From the cell containing the given text, extract its center point as (x, y) coordinate. 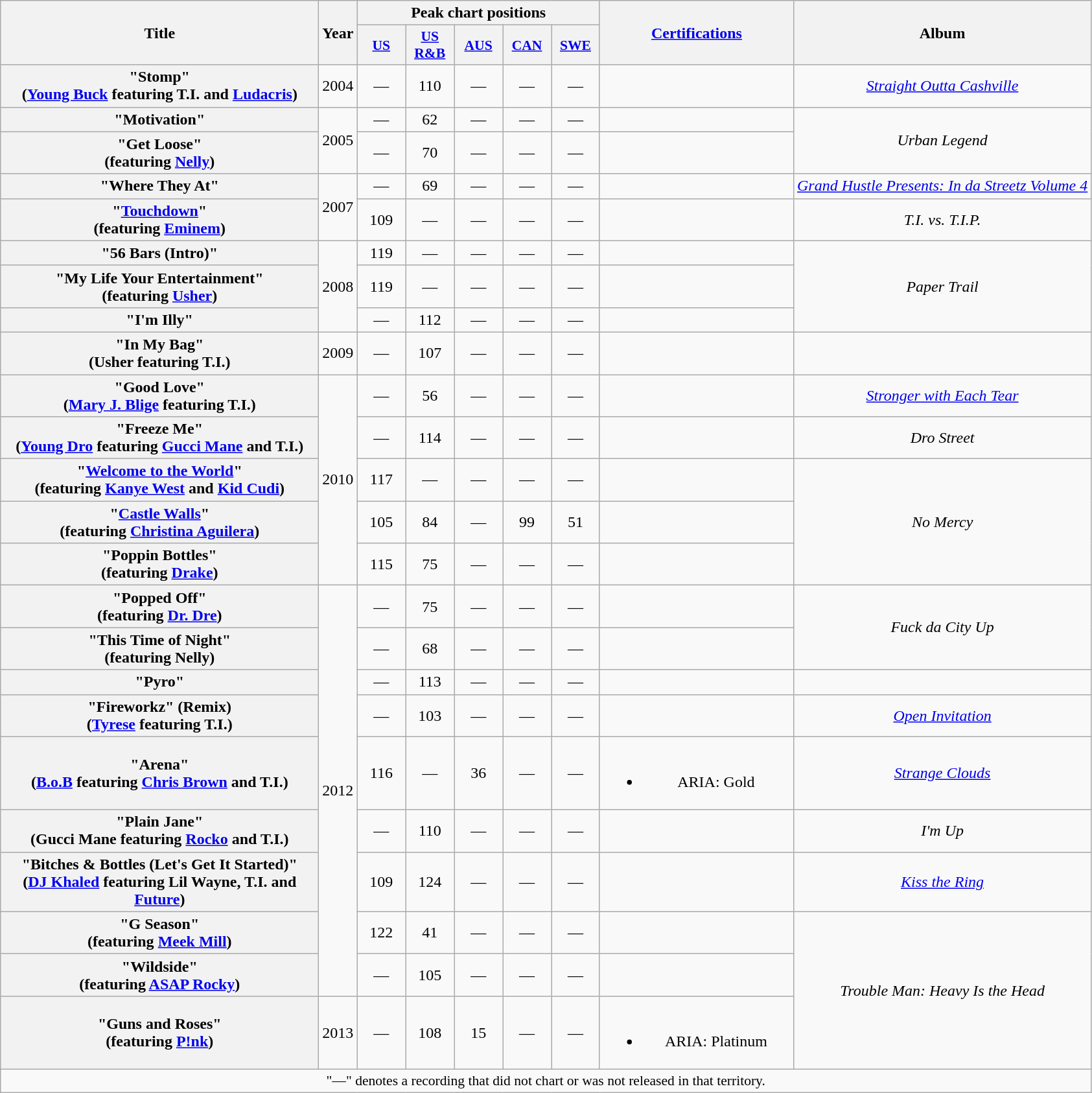
"Bitches & Bottles (Let's Get It Started)"(DJ Khaled featuring Lil Wayne, T.I. and Future) (159, 882)
"56 Bars (Intro)" (159, 253)
84 (430, 523)
114 (430, 438)
"—" denotes a recording that did not chart or was not released in that territory. (546, 1081)
Straight Outta Cashville (942, 86)
"My Life Your Entertainment"(featuring Usher) (159, 287)
2004 (338, 86)
15 (478, 1032)
69 (430, 186)
Year (338, 32)
"In My Bag"(Usher featuring T.I.) (159, 353)
Album (942, 32)
Trouble Man: Heavy Is the Head (942, 991)
US R&B (430, 45)
36 (478, 773)
"Get Loose"(featuring Nelly) (159, 153)
70 (430, 153)
ARIA: Platinum (696, 1032)
62 (430, 119)
Paper Trail (942, 287)
Certifications (696, 32)
SWE (575, 45)
"Castle Walls"(featuring Christina Aguilera) (159, 523)
51 (575, 523)
T.I. vs. T.I.P. (942, 219)
"Poppin Bottles"(featuring Drake) (159, 564)
Fuck da City Up (942, 628)
AUS (478, 45)
"Motivation" (159, 119)
2012 (338, 791)
2009 (338, 353)
Title (159, 32)
"Arena"(B.o.B featuring Chris Brown and T.I.) (159, 773)
Grand Hustle Presents: In da Streetz Volume 4 (942, 186)
113 (430, 682)
Stronger with Each Tear (942, 395)
"Popped Off"(featuring Dr. Dre) (159, 607)
Urban Legend (942, 140)
2005 (338, 140)
CAN (528, 45)
108 (430, 1032)
"Wildside"(featuring ASAP Rocky) (159, 975)
2007 (338, 207)
107 (430, 353)
116 (381, 773)
124 (430, 882)
2013 (338, 1032)
2010 (338, 480)
ARIA: Gold (696, 773)
"This Time of Night"(featuring Nelly) (159, 648)
"Guns and Roses"(featuring P!nk) (159, 1032)
Peak chart positions (478, 13)
US (381, 45)
"I'm Illy" (159, 320)
"Where They At" (159, 186)
103 (430, 716)
"Touchdown"(featuring Eminem) (159, 219)
"Fireworkz" (Remix)(Tyrese featuring T.I.) (159, 716)
Open Invitation (942, 716)
41 (430, 932)
68 (430, 648)
"G Season"(featuring Meek Mill) (159, 932)
99 (528, 523)
Strange Clouds (942, 773)
115 (381, 564)
"Freeze Me"(Young Dro featuring Gucci Mane and T.I.) (159, 438)
"Welcome to the World"(featuring Kanye West and Kid Cudi) (159, 480)
117 (381, 480)
2008 (338, 287)
112 (430, 320)
"Plain Jane"(Gucci Mane featuring Rocko and T.I.) (159, 831)
Dro Street (942, 438)
"Stomp"(Young Buck featuring T.I. and Ludacris) (159, 86)
122 (381, 932)
I'm Up (942, 831)
Kiss the Ring (942, 882)
No Mercy (942, 523)
56 (430, 395)
"Pyro" (159, 682)
"Good Love"(Mary J. Blige featuring T.I.) (159, 395)
